Provide the (x, y) coordinate of the cell's center where the given text is located.  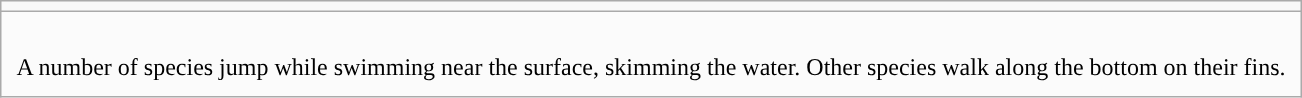
A number of species jump while swimming near the surface, skimming the water. Other species walk along the bottom on their fins. (652, 55)
